From the cell containing the given text, extract its center point as [X, Y] coordinate. 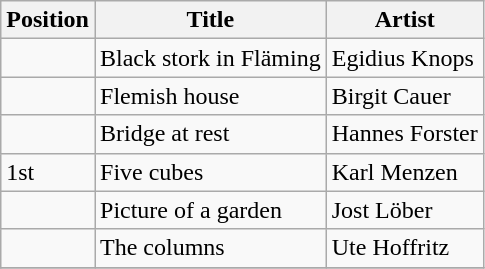
The columns [210, 248]
Birgit Cauer [404, 96]
Flemish house [210, 96]
Position [48, 20]
Artist [404, 20]
Karl Menzen [404, 172]
Jost Löber [404, 210]
Ute Hoffritz [404, 248]
Black stork in Fläming [210, 58]
Title [210, 20]
Bridge at rest [210, 134]
Egidius Knops [404, 58]
Picture of a garden [210, 210]
1st [48, 172]
Hannes Forster [404, 134]
Five cubes [210, 172]
